Determine the [x, y] coordinate at the center of the cell enclosing the given text.  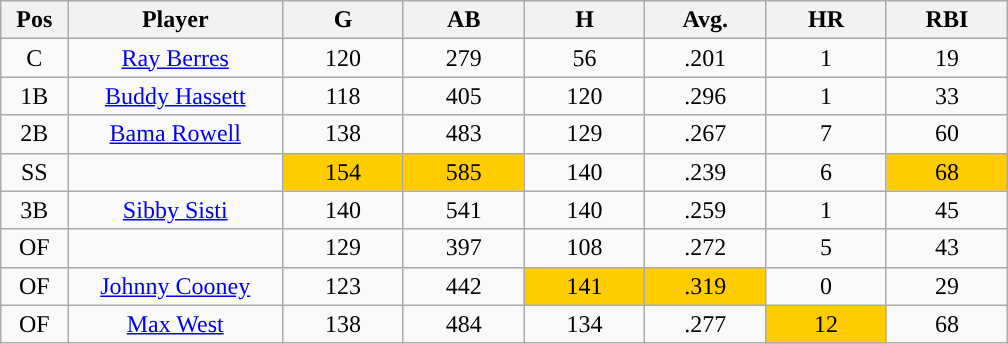
134 [584, 324]
397 [464, 248]
141 [584, 286]
H [584, 20]
Sibby Sisti [176, 210]
Player [176, 20]
AB [464, 20]
12 [826, 324]
118 [344, 96]
1B [34, 96]
43 [946, 248]
.296 [706, 96]
HR [826, 20]
484 [464, 324]
.259 [706, 210]
G [344, 20]
3B [34, 210]
5 [826, 248]
Johnny Cooney [176, 286]
6 [826, 172]
.272 [706, 248]
Max West [176, 324]
154 [344, 172]
33 [946, 96]
Ray Berres [176, 58]
405 [464, 96]
108 [584, 248]
C [34, 58]
29 [946, 286]
.267 [706, 134]
7 [826, 134]
442 [464, 286]
541 [464, 210]
2B [34, 134]
Buddy Hassett [176, 96]
.239 [706, 172]
60 [946, 134]
123 [344, 286]
483 [464, 134]
Avg. [706, 20]
279 [464, 58]
0 [826, 286]
19 [946, 58]
56 [584, 58]
.319 [706, 286]
585 [464, 172]
Bama Rowell [176, 134]
45 [946, 210]
Pos [34, 20]
.277 [706, 324]
RBI [946, 20]
SS [34, 172]
.201 [706, 58]
